Search for the cell housing the specified text and yield its [X, Y] center coordinate. 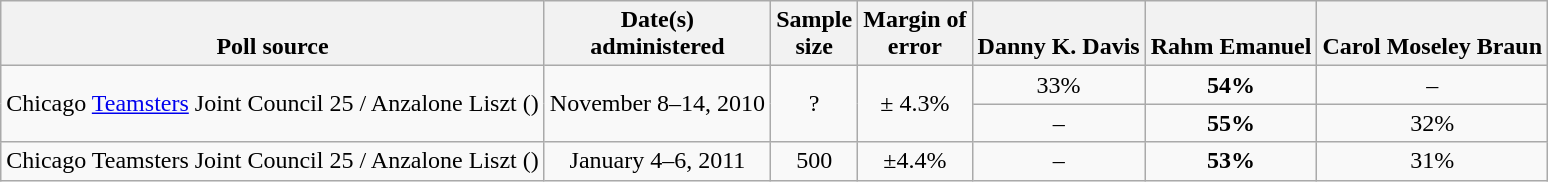
32% [1432, 123]
55% [1231, 123]
500 [814, 161]
31% [1432, 161]
Margin oferror [915, 34]
? [814, 104]
Date(s) administered [657, 34]
± 4.3% [915, 104]
November 8–14, 2010 [657, 104]
±4.4% [915, 161]
53% [1231, 161]
Danny K. Davis [1058, 34]
Carol Moseley Braun [1432, 34]
Rahm Emanuel [1231, 34]
33% [1058, 85]
Poll source [273, 34]
January 4–6, 2011 [657, 161]
54% [1231, 85]
Samplesize [814, 34]
